Return the (x, y) coordinate for the center point of the cell that contains the specified text.  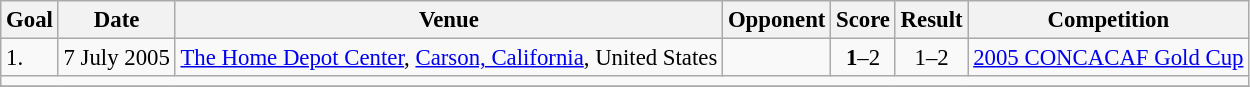
The Home Depot Center, Carson, California, United States (448, 58)
Competition (1108, 20)
Date (116, 20)
7 July 2005 (116, 58)
Venue (448, 20)
Result (932, 20)
Score (864, 20)
Opponent (777, 20)
1. (30, 58)
Goal (30, 20)
2005 CONCACAF Gold Cup (1108, 58)
